Locate the cell with the specified text and output its [X, Y] center coordinate. 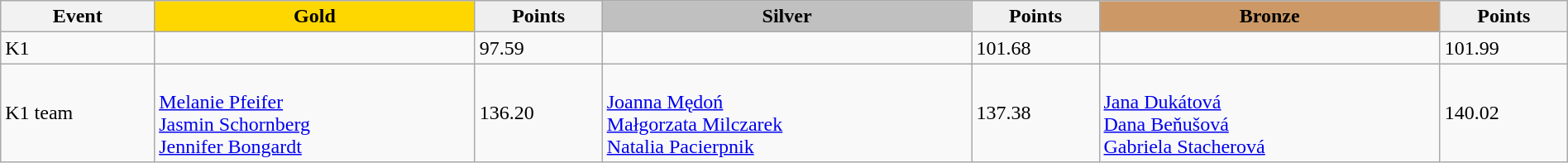
137.38 [1035, 113]
Gold [315, 17]
Silver [787, 17]
140.02 [1503, 113]
Melanie PfeiferJasmin SchornbergJennifer Bongardt [315, 113]
K1 team [78, 113]
136.20 [538, 113]
101.99 [1503, 48]
Jana DukátováDana BeňušováGabriela Stacherová [1269, 113]
Event [78, 17]
97.59 [538, 48]
Bronze [1269, 17]
101.68 [1035, 48]
Joanna MędońMałgorzata MilczarekNatalia Pacierpnik [787, 113]
K1 [78, 48]
